Identify which cell holds the provided text, then report its (x, y) central coordinate. 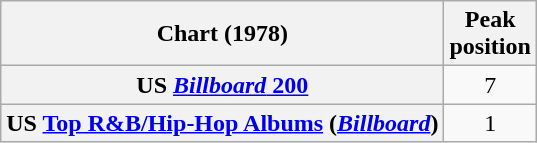
Chart (1978) (222, 34)
US Billboard 200 (222, 85)
1 (490, 123)
7 (490, 85)
US Top R&B/Hip-Hop Albums (Billboard) (222, 123)
Peak position (490, 34)
